Identify which cell holds the provided text, then report its [x, y] central coordinate. 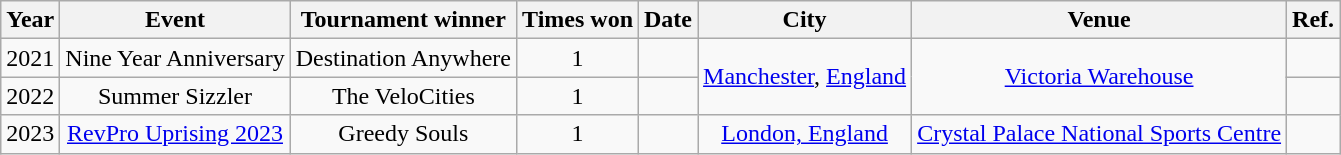
RevPro Uprising 2023 [175, 134]
The VeloCities [403, 96]
London, England [805, 134]
Tournament winner [403, 20]
Greedy Souls [403, 134]
Ref. [1314, 20]
Date [668, 20]
Venue [1100, 20]
Destination Anywhere [403, 58]
Event [175, 20]
2021 [30, 58]
Crystal Palace National Sports Centre [1100, 134]
Nine Year Anniversary [175, 58]
Victoria Warehouse [1100, 77]
Times won [578, 20]
Summer Sizzler [175, 96]
Manchester, England [805, 77]
2022 [30, 96]
City [805, 20]
Year [30, 20]
2023 [30, 134]
